From the cell containing the given text, extract its center point as [x, y] coordinate. 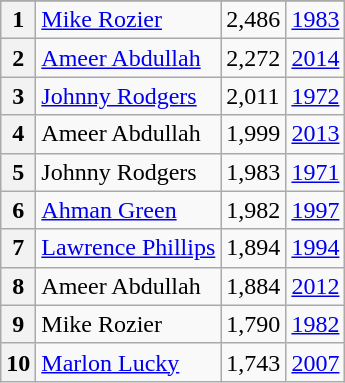
3 [18, 96]
1,790 [254, 324]
Lawrence Phillips [128, 248]
1,743 [254, 362]
1972 [316, 96]
1983 [316, 20]
4 [18, 134]
1,999 [254, 134]
1,884 [254, 286]
1997 [316, 210]
1,982 [254, 210]
9 [18, 324]
5 [18, 172]
2,486 [254, 20]
1 [18, 20]
7 [18, 248]
2 [18, 58]
1,894 [254, 248]
2,011 [254, 96]
10 [18, 362]
6 [18, 210]
1,983 [254, 172]
2014 [316, 58]
2,272 [254, 58]
2013 [316, 134]
2012 [316, 286]
2007 [316, 362]
8 [18, 286]
1994 [316, 248]
1982 [316, 324]
1971 [316, 172]
Ahman Green [128, 210]
Marlon Lucky [128, 362]
